Find where the given text appears and provide that cell's center as (x, y) coordinate. 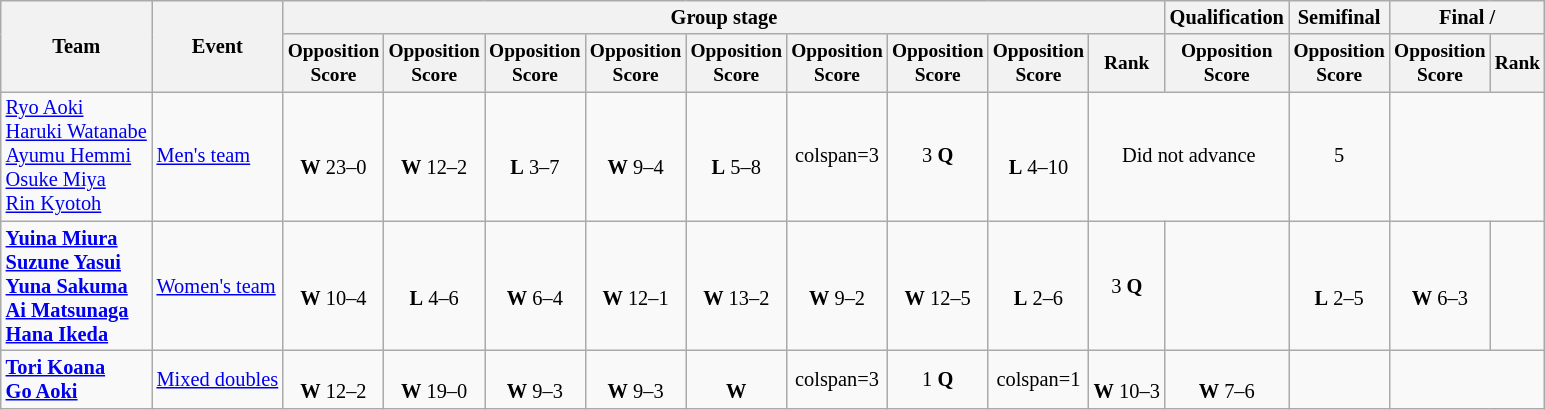
L 4–10 (1038, 156)
Women's team (218, 286)
Group stage (724, 17)
L 2–6 (1038, 286)
Team (76, 46)
W 6–3 (1440, 286)
W 19–0 (434, 380)
Ryo AokiHaruki WatanabeAyumu HemmiOsuke MiyaRin Kyotoh (76, 156)
Qualification (1227, 17)
Yuina MiuraSuzune YasuiYuna SakumaAi MatsunagaHana Ikeda (76, 286)
5 (1340, 156)
W 6–4 (534, 286)
W 7–6 (1227, 380)
W 23–0 (334, 156)
L 2–5 (1340, 286)
W 12–5 (938, 286)
W (736, 380)
L 5–8 (736, 156)
L 4–6 (434, 286)
Men's team (218, 156)
W 13–2 (736, 286)
L 3–7 (534, 156)
Event (218, 46)
W 10–4 (334, 286)
Mixed doubles (218, 380)
Did not advance (1189, 156)
W 10–3 (1127, 380)
W 12–1 (636, 286)
Semifinal (1340, 17)
1 Q (938, 380)
colspan=1 (1038, 380)
W 9–4 (636, 156)
Tori KoanaGo Aoki (76, 380)
Final / (1466, 17)
W 9–2 (838, 286)
